Return [X, Y] of the center of cell containing provided text 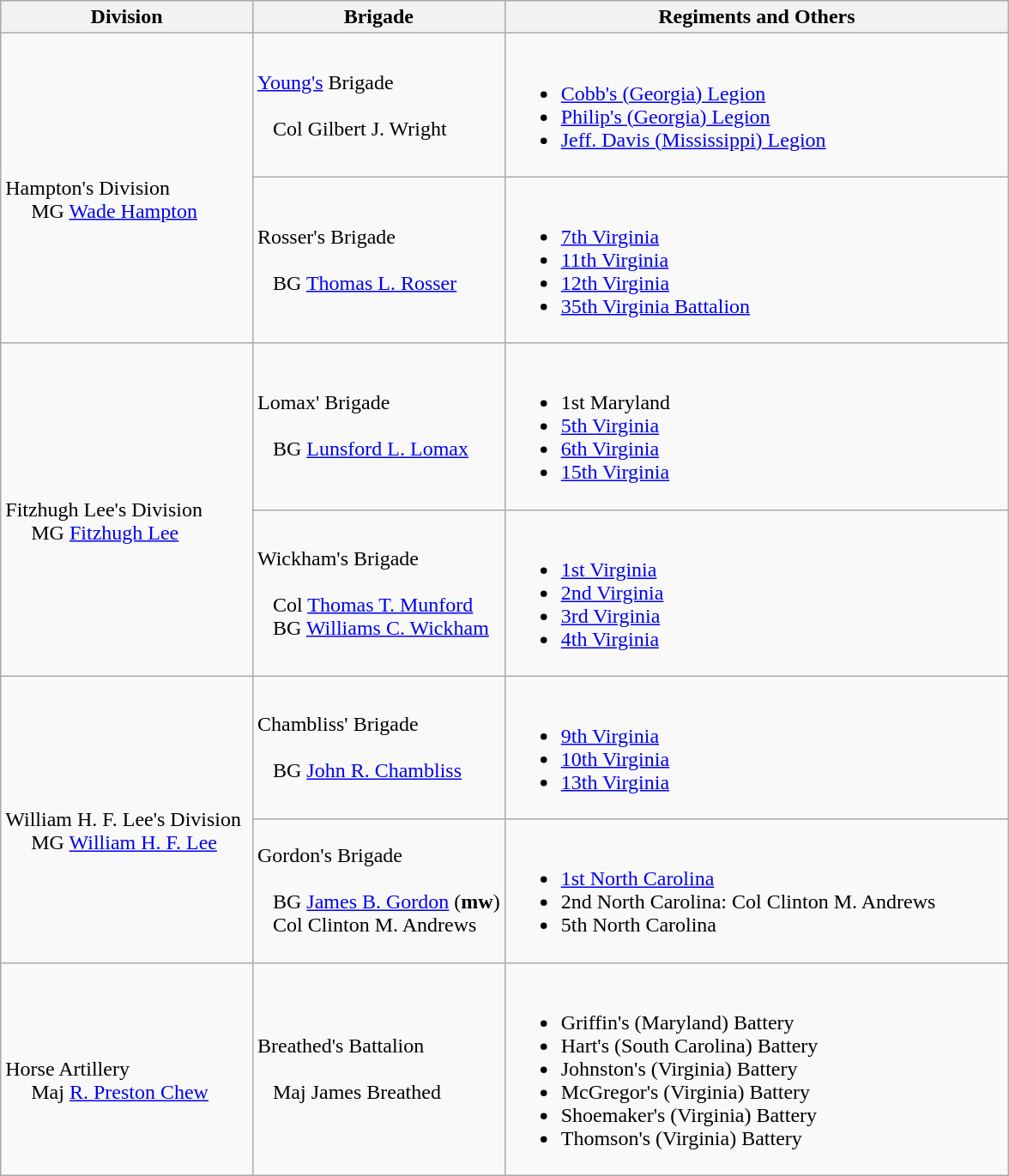
Young's Brigade Col Gilbert J. Wright [378, 105]
1st Virginia2nd Virginia3rd Virginia4th Virginia [757, 593]
Fitzhugh Lee's Division MG Fitzhugh Lee [127, 510]
Regiments and Others [757, 17]
1st North Carolina2nd North Carolina: Col Clinton M. Andrews5th North Carolina [757, 890]
Horse Artillery Maj R. Preston Chew [127, 1069]
Hampton's Division MG Wade Hampton [127, 189]
Gordon's Brigade BG James B. Gordon (mw) Col Clinton M. Andrews [378, 890]
Breathed's Battalion Maj James Breathed [378, 1069]
Division [127, 17]
9th Virginia10th Virginia13th Virginia [757, 748]
1st Maryland5th Virginia6th Virginia15th Virginia [757, 426]
William H. F. Lee's Division MG William H. F. Lee [127, 819]
Chambliss' Brigade BG John R. Chambliss [378, 748]
Rosser's Brigade BG Thomas L. Rosser [378, 260]
7th Virginia11th Virginia12th Virginia35th Virginia Battalion [757, 260]
Cobb's (Georgia) LegionPhilip's (Georgia) LegionJeff. Davis (Mississippi) Legion [757, 105]
Brigade [378, 17]
Lomax' Brigade BG Lunsford L. Lomax [378, 426]
Wickham's Brigade Col Thomas T. Munford BG Williams C. Wickham [378, 593]
